Find where the given text appears and provide that cell's center as (X, Y) coordinate. 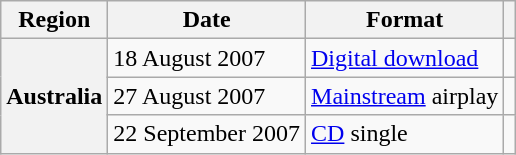
Mainstream airplay (405, 96)
27 August 2007 (207, 96)
Format (405, 20)
Digital download (405, 58)
CD single (405, 134)
Region (54, 20)
22 September 2007 (207, 134)
Australia (54, 96)
18 August 2007 (207, 58)
Date (207, 20)
